From the cell containing the given text, extract its center point as [X, Y] coordinate. 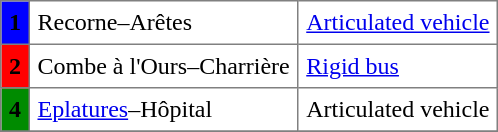
4 [15, 110]
Eplatures–Hôpital [164, 110]
Combe à l'Ours–Charrière [164, 66]
1 [15, 23]
2 [15, 66]
Rigid bus [398, 66]
Recorne–Arêtes [164, 23]
